Provide the (x, y) coordinate of the cell's center where the given text is located.  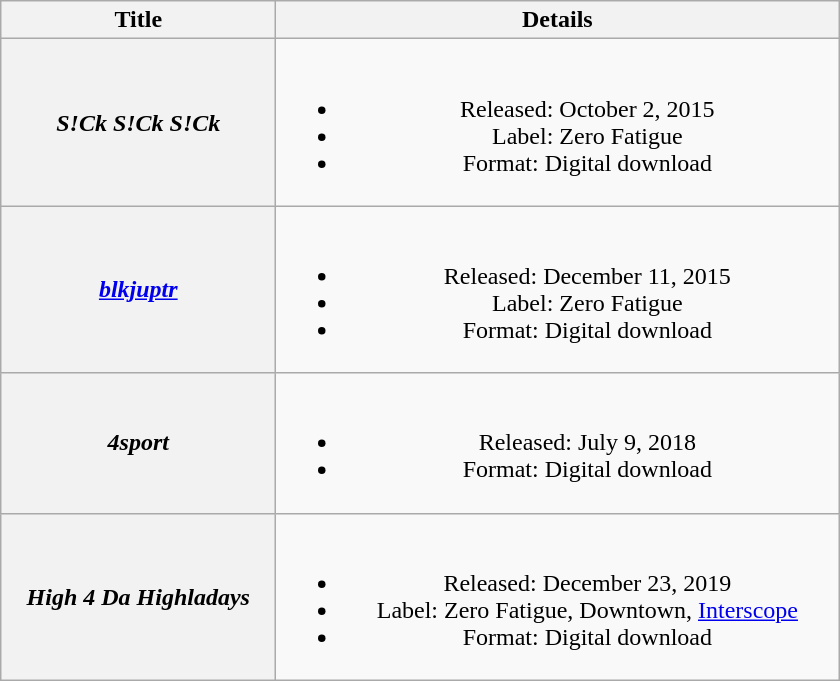
Title (138, 20)
blkjuptr (138, 290)
Released: October 2, 2015Label: Zero FatigueFormat: Digital download (558, 122)
Details (558, 20)
Released: December 23, 2019Label: Zero Fatigue, Downtown, InterscopeFormat: Digital download (558, 596)
Released: December 11, 2015Label: Zero FatigueFormat: Digital download (558, 290)
High 4 Da Highladays (138, 596)
Released: July 9, 2018Format: Digital download (558, 443)
4sport (138, 443)
S!Ck S!Ck S!Ck (138, 122)
